Scan for the cell matching the given text and deliver its [x, y] coordinate at center. 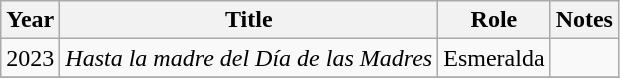
Notes [584, 20]
Title [249, 20]
Hasta la madre del Día de las Madres [249, 58]
Esmeralda [494, 58]
2023 [30, 58]
Year [30, 20]
Role [494, 20]
